Scan for the cell matching the given text and deliver its (x, y) coordinate at center. 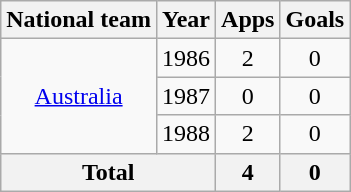
National team (79, 20)
Year (186, 20)
Apps (248, 20)
1986 (186, 58)
Total (108, 172)
1987 (186, 96)
Goals (315, 20)
Australia (79, 96)
4 (248, 172)
1988 (186, 134)
